Pinpoint the cell where the given text exists, returning its (X, Y) midpoint coordinate. 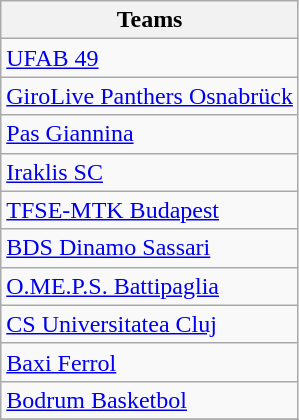
CS Universitatea Cluj (150, 324)
TFSE-MTK Budapest (150, 210)
Baxi Ferrol (150, 362)
Pas Giannina (150, 134)
Teams (150, 20)
Bodrum Basketbol (150, 400)
BDS Dinamo Sassari (150, 248)
O.ME.P.S. Battipaglia (150, 286)
Iraklis SC (150, 172)
GiroLive Panthers Osnabrück (150, 96)
UFAB 49 (150, 58)
